Locate the cell with the specified text and output its (x, y) center coordinate. 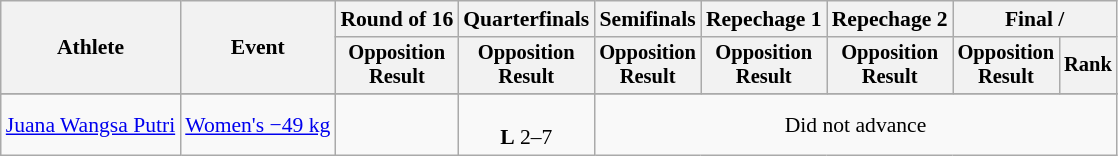
L 2–7 (526, 124)
Round of 16 (396, 19)
Semifinals (648, 19)
Rank (1088, 66)
Women's −49 kg (258, 124)
Final / (1035, 19)
Did not advance (855, 124)
Repechage 2 (890, 19)
Repechage 1 (764, 19)
Quarterfinals (526, 19)
Athlete (90, 48)
Juana Wangsa Putri (90, 124)
Event (258, 48)
